Capture the cell that displays the provided text and extract its [X, Y] central coordinate. 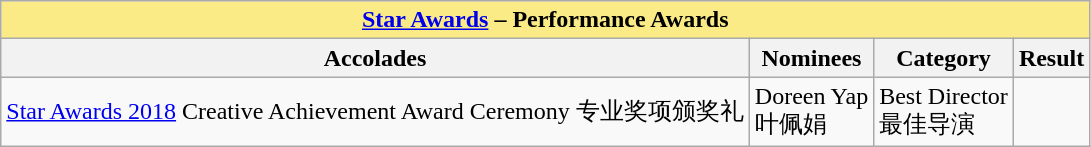
Star Awards 2018 Creative Achievement Award Ceremony 专业奖项颁奖礼 [376, 112]
Accolades [376, 58]
Star Awards – Performance Awards [546, 20]
Nominees [811, 58]
Best Director 最佳导演 [944, 112]
Category [944, 58]
Doreen Yap 叶佩娟 [811, 112]
Result [1051, 58]
